From the cell containing the given text, extract its center point as [X, Y] coordinate. 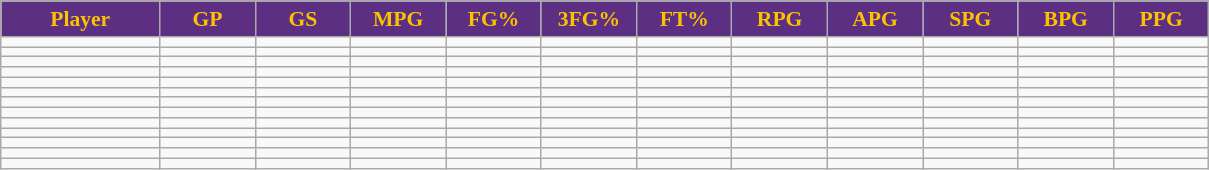
MPG [398, 19]
BPG [1066, 19]
3FG% [588, 19]
FT% [684, 19]
FG% [494, 19]
APG [874, 19]
GS [302, 19]
PPG [1161, 19]
Player [80, 19]
RPG [780, 19]
GP [208, 19]
SPG [970, 19]
